From the cell containing the given text, extract its center point as [x, y] coordinate. 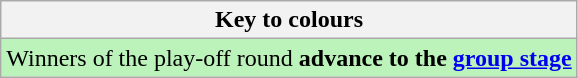
Key to colours [289, 20]
Winners of the play-off round advance to the group stage [289, 58]
